Detect which cell encompasses the target text, then output its [x, y] center coordinate. 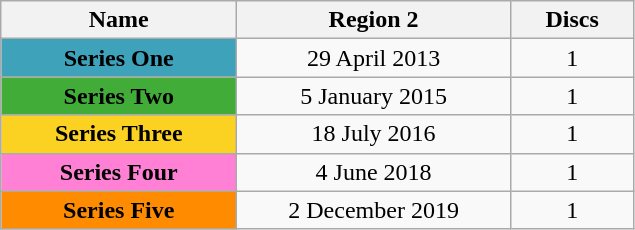
18 July 2016 [374, 134]
Region 2 [374, 20]
Series Two [119, 96]
2 December 2019 [374, 210]
Series Four [119, 172]
5 January 2015 [374, 96]
Series Five [119, 210]
Discs [572, 20]
29 April 2013 [374, 58]
Name [119, 20]
Series One [119, 58]
Series Three [119, 134]
4 June 2018 [374, 172]
